Find where the given text appears and provide that cell's center as [X, Y] coordinate. 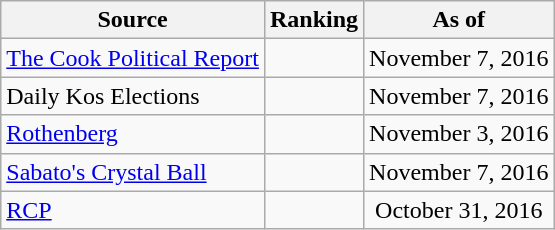
Daily Kos Elections [133, 96]
October 31, 2016 [459, 210]
Ranking [314, 20]
As of [459, 20]
Source [133, 20]
November 3, 2016 [459, 134]
The Cook Political Report [133, 58]
Rothenberg [133, 134]
RCP [133, 210]
Sabato's Crystal Ball [133, 172]
